Extract the [x, y] coordinate from the center of the cell holding the provided text.  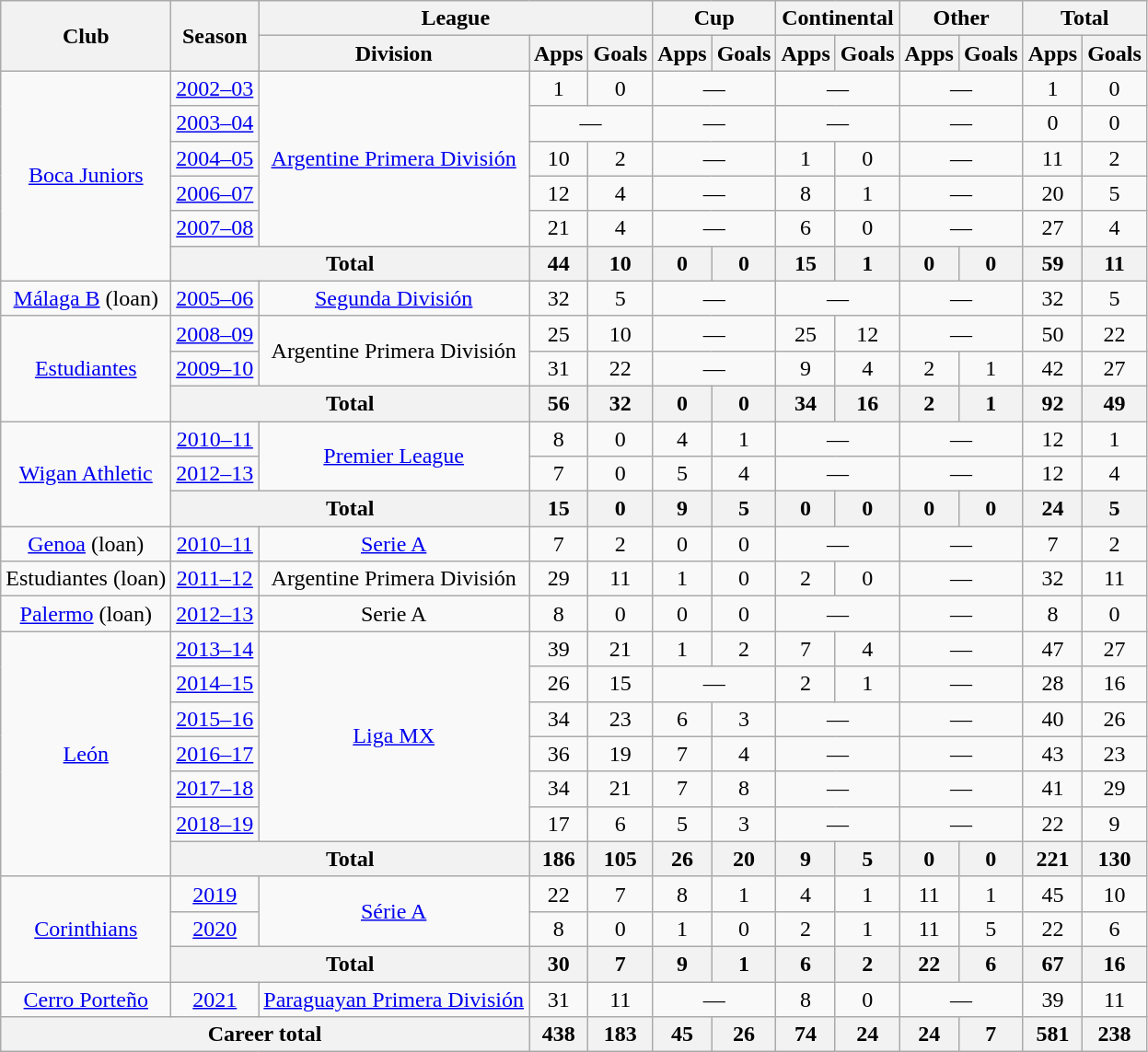
Club [87, 36]
2011–12 [215, 579]
León [87, 754]
47 [1052, 649]
49 [1115, 403]
Palermo (loan) [87, 614]
Cerro Porteño [87, 999]
105 [620, 859]
36 [558, 754]
56 [558, 403]
74 [806, 1035]
2016–17 [215, 754]
2004–05 [215, 158]
Division [394, 53]
581 [1052, 1035]
Other [961, 18]
19 [620, 754]
Premier League [394, 457]
2018–19 [215, 824]
59 [1052, 263]
438 [558, 1035]
2008–09 [215, 333]
2002–03 [215, 88]
Estudiantes [87, 368]
2015–16 [215, 719]
41 [1052, 789]
League [456, 18]
221 [1052, 859]
Continental [838, 18]
2020 [215, 929]
Genoa (loan) [87, 544]
30 [558, 964]
17 [558, 824]
28 [1052, 684]
2013–14 [215, 649]
2009–10 [215, 368]
Málaga B (loan) [87, 298]
50 [1052, 333]
Série A [394, 911]
67 [1052, 964]
Cup [714, 18]
2003–04 [215, 123]
2019 [215, 894]
Wigan Athletic [87, 474]
186 [558, 859]
2006–07 [215, 193]
92 [1052, 403]
2017–18 [215, 789]
130 [1115, 859]
43 [1052, 754]
Liga MX [394, 736]
Boca Juniors [87, 176]
Estudiantes (loan) [87, 579]
238 [1115, 1035]
Season [215, 36]
183 [620, 1035]
42 [1052, 368]
2014–15 [215, 684]
2007–08 [215, 228]
40 [1052, 719]
Corinthians [87, 929]
Segunda División [394, 298]
Career total [265, 1035]
44 [558, 263]
2005–06 [215, 298]
Paraguayan Primera División [394, 999]
2021 [215, 999]
